Return [x, y] of the center of cell containing provided text 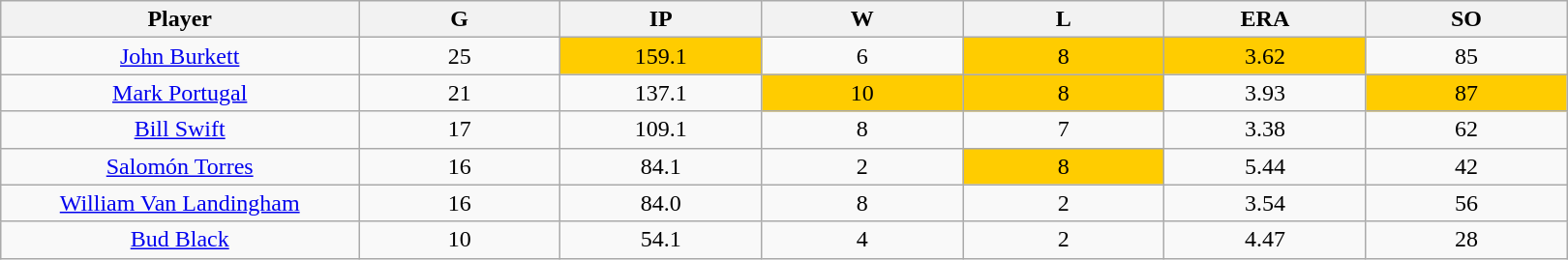
4 [862, 240]
84.0 [661, 203]
4.47 [1265, 240]
3.93 [1265, 93]
5.44 [1265, 166]
SO [1466, 19]
3.62 [1265, 56]
3.54 [1265, 203]
IP [661, 19]
159.1 [661, 56]
G [460, 19]
6 [862, 56]
62 [1466, 130]
Bud Black [180, 240]
L [1064, 19]
42 [1466, 166]
John Burkett [180, 56]
W [862, 19]
87 [1466, 93]
137.1 [661, 93]
Player [180, 19]
Bill Swift [180, 130]
7 [1064, 130]
3.38 [1265, 130]
85 [1466, 56]
17 [460, 130]
54.1 [661, 240]
56 [1466, 203]
William Van Landingham [180, 203]
84.1 [661, 166]
ERA [1265, 19]
109.1 [661, 130]
28 [1466, 240]
21 [460, 93]
Mark Portugal [180, 93]
25 [460, 56]
Salomón Torres [180, 166]
